Pinpoint the cell where the given text exists, returning its [X, Y] midpoint coordinate. 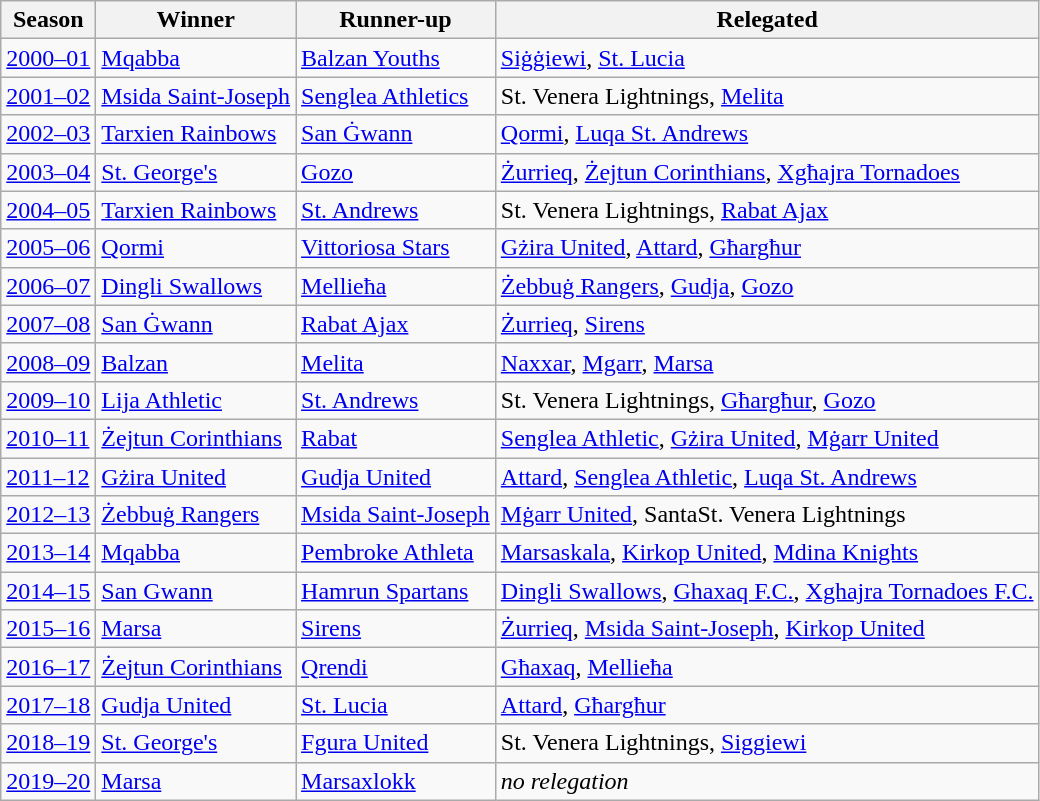
2017–18 [48, 705]
2009–10 [48, 400]
Mellieħa [396, 286]
2005–06 [48, 248]
2014–15 [48, 591]
St. Venera Lightnings, Siggiewi [767, 743]
Żurrieq, Żejtun Corinthians, Xgħajra Tornadoes [767, 172]
2001–02 [48, 96]
2013–14 [48, 553]
2010–11 [48, 438]
2015–16 [48, 629]
Qormi [196, 248]
Qormi, Luqa St. Andrews [767, 134]
Marsaxlokk [396, 781]
Qrendi [396, 667]
Season [48, 20]
St. Lucia [396, 705]
Hamrun Spartans [396, 591]
Melita [396, 362]
2016–17 [48, 667]
2008–09 [48, 362]
Żebbuġ Rangers, Gudja, Gozo [767, 286]
Attard, Għargħur [767, 705]
2012–13 [48, 515]
St. Venera Lightnings, Melita [767, 96]
Balzan [196, 362]
Attard, Senglea Athletic, Luqa St. Andrews [767, 477]
Żebbuġ Rangers [196, 515]
Dingli Swallows [196, 286]
Naxxar, Mgarr, Marsa [767, 362]
Vittoriosa Stars [396, 248]
2007–08 [48, 324]
2002–03 [48, 134]
2011–12 [48, 477]
Balzan Youths [396, 58]
Winner [196, 20]
Mġarr United, SantaSt. Venera Lightnings [767, 515]
Żurrieq, Sirens [767, 324]
Runner-up [396, 20]
Senglea Athletic, Gżira United, Mġarr United [767, 438]
Senglea Athletics [396, 96]
Gżira United [196, 477]
Pembroke Athleta [396, 553]
Gżira United, Attard, Għargħur [767, 248]
San Gwann [196, 591]
Dingli Swallows, Ghaxaq F.C., Xghajra Tornadoes F.C. [767, 591]
Marsaskala, Kirkop United, Mdina Knights [767, 553]
2019–20 [48, 781]
Rabat Ajax [396, 324]
no relegation [767, 781]
Relegated [767, 20]
Għaxaq, Mellieħa [767, 667]
St. Venera Lightnings, Rabat Ajax [767, 210]
Siġġiewi, St. Lucia [767, 58]
2004–05 [48, 210]
St. Venera Lightnings, Għargħur, Gozo [767, 400]
Rabat [396, 438]
Fgura United [396, 743]
2018–19 [48, 743]
2000–01 [48, 58]
Lija Athletic [196, 400]
Gozo [396, 172]
Żurrieq, Msida Saint-Joseph, Kirkop United [767, 629]
2006–07 [48, 286]
Sirens [396, 629]
2003–04 [48, 172]
